Locate the cell with the specified text and output its (X, Y) center coordinate. 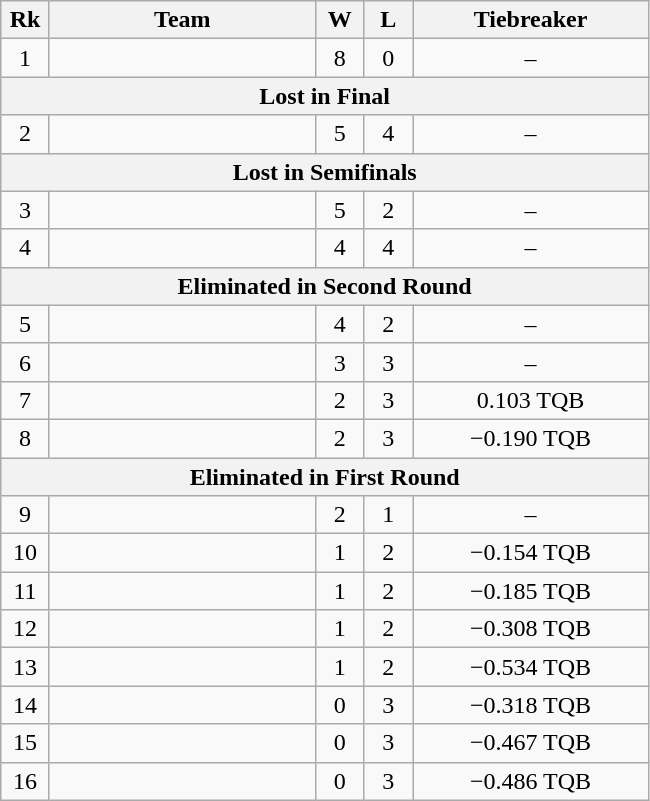
12 (26, 629)
Lost in Semifinals (325, 172)
Lost in Final (325, 96)
−0.308 TQB (530, 629)
−0.486 TQB (530, 781)
W (340, 20)
7 (26, 400)
Eliminated in First Round (325, 477)
0.103 TQB (530, 400)
15 (26, 743)
11 (26, 591)
Eliminated in Second Round (325, 286)
9 (26, 515)
14 (26, 705)
−0.467 TQB (530, 743)
−0.190 TQB (530, 438)
13 (26, 667)
16 (26, 781)
−0.154 TQB (530, 553)
6 (26, 362)
Tiebreaker (530, 20)
−0.534 TQB (530, 667)
10 (26, 553)
−0.318 TQB (530, 705)
Team (182, 20)
−0.185 TQB (530, 591)
L (388, 20)
Rk (26, 20)
